Determine the [X, Y] coordinate at the center of the cell enclosing the given text.  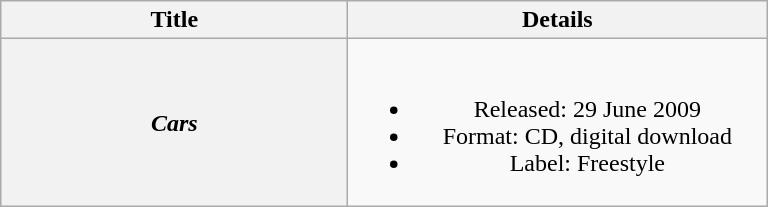
Title [174, 20]
Cars [174, 122]
Released: 29 June 2009Format: CD, digital downloadLabel: Freestyle [558, 122]
Details [558, 20]
